From the cell containing the given text, extract its center point as [x, y] coordinate. 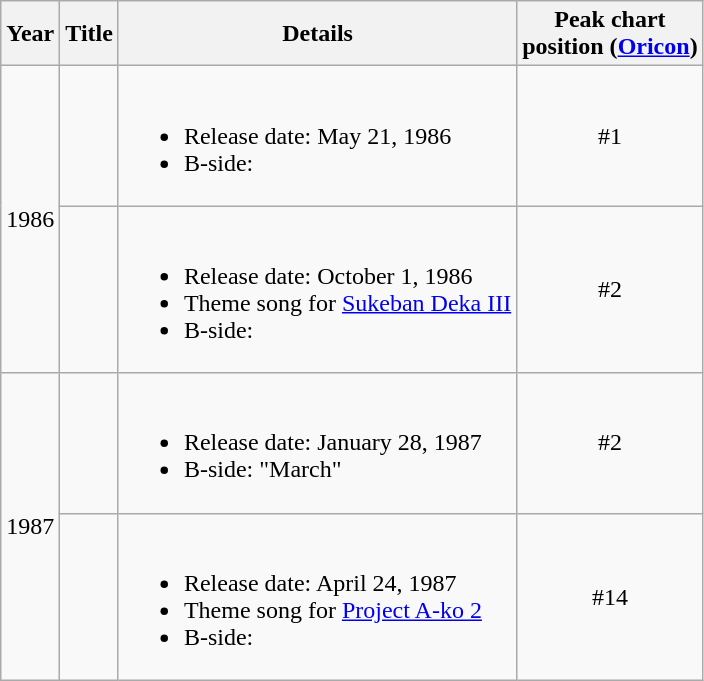
#1 [610, 136]
Year [30, 34]
Release date: January 28, 1987B-side: "March" [317, 443]
Release date: April 24, 1987Theme song for Project A-ko 2B-side: [317, 596]
Release date: October 1, 1986Theme song for Sukeban Deka IIIB-side: [317, 290]
Release date: May 21, 1986B-side: [317, 136]
Peak chartposition (Oricon) [610, 34]
Details [317, 34]
#14 [610, 596]
1986 [30, 220]
Title [90, 34]
1987 [30, 526]
